Provide the [x, y] coordinate of the cell's center where the given text is located.  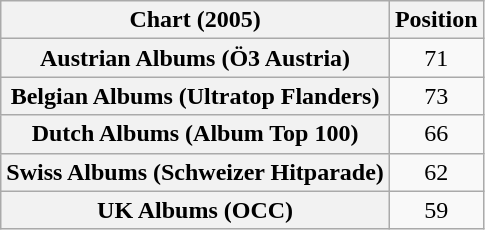
71 [436, 58]
Position [436, 20]
62 [436, 172]
66 [436, 134]
Belgian Albums (Ultratop Flanders) [196, 96]
73 [436, 96]
Swiss Albums (Schweizer Hitparade) [196, 172]
UK Albums (OCC) [196, 210]
Austrian Albums (Ö3 Austria) [196, 58]
Chart (2005) [196, 20]
Dutch Albums (Album Top 100) [196, 134]
59 [436, 210]
